Detect which cell encompasses the target text, then output its (X, Y) center coordinate. 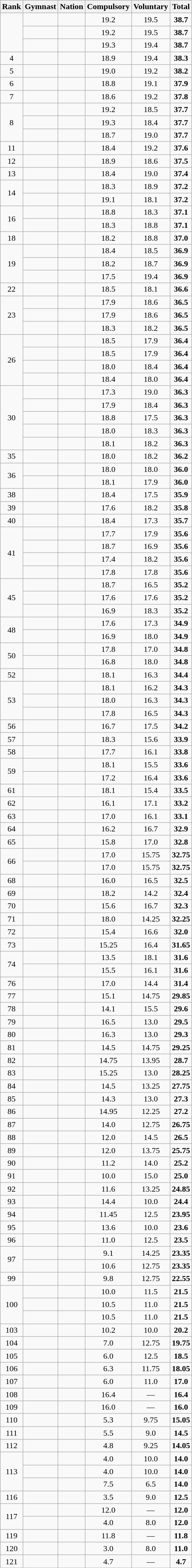
12.25 (151, 1112)
32.3 (181, 906)
73 (11, 945)
17.2 (108, 777)
23.6 (181, 1227)
13 (11, 174)
57 (11, 739)
116 (11, 1497)
10.2 (108, 1330)
35 (11, 456)
14.3 (108, 1099)
56 (11, 726)
109 (11, 1407)
35.8 (181, 508)
110 (11, 1420)
74 (11, 964)
9.1 (108, 1253)
37.4 (181, 174)
84 (11, 1086)
15.0 (151, 1176)
22 (11, 289)
105 (11, 1356)
50 (11, 656)
5.5 (108, 1433)
24.85 (181, 1189)
13.95 (151, 1060)
15.8 (108, 842)
27.3 (181, 1099)
38 (11, 495)
111 (11, 1433)
79 (11, 1022)
Gymnast (40, 7)
92 (11, 1189)
20.2 (181, 1330)
120 (11, 1548)
33.5 (181, 791)
13.5 (108, 957)
32.8 (181, 842)
15.1 (108, 996)
31.65 (181, 945)
14 (11, 193)
25.75 (181, 1150)
6 (11, 84)
59 (11, 771)
25.0 (181, 1176)
33.2 (181, 803)
27.2 (181, 1112)
7.0 (108, 1343)
113 (11, 1471)
85 (11, 1099)
38.2 (181, 71)
5 (11, 71)
38.3 (181, 58)
88 (11, 1137)
19 (11, 264)
Compulsory (108, 7)
16 (11, 219)
Rank (11, 7)
99 (11, 1279)
106 (11, 1368)
14.1 (108, 1009)
32.5 (181, 880)
40 (11, 521)
34.4 (181, 675)
33.9 (181, 739)
37.0 (181, 238)
13.6 (108, 1227)
26 (11, 360)
37.9 (181, 84)
32.9 (181, 829)
Voluntary (151, 7)
81 (11, 1047)
28.7 (181, 1060)
87 (11, 1124)
76 (11, 983)
91 (11, 1176)
52 (11, 675)
34.2 (181, 726)
89 (11, 1150)
37.6 (181, 148)
65 (11, 842)
29.3 (181, 1035)
26.75 (181, 1124)
95 (11, 1227)
90 (11, 1163)
83 (11, 1073)
11.5 (151, 1292)
35.9 (181, 495)
107 (11, 1381)
37.5 (181, 161)
27.75 (181, 1086)
66 (11, 861)
32.4 (181, 893)
30 (11, 418)
41 (11, 553)
53 (11, 700)
13.75 (151, 1150)
45 (11, 598)
18.05 (181, 1368)
31.4 (181, 983)
119 (11, 1536)
32.25 (181, 919)
39 (11, 508)
36.6 (181, 289)
29.85 (181, 996)
9.8 (108, 1279)
8 (11, 122)
32.0 (181, 932)
19.75 (181, 1343)
103 (11, 1330)
11.6 (108, 1189)
18 (11, 238)
97 (11, 1259)
104 (11, 1343)
Nation (71, 7)
29.25 (181, 1047)
80 (11, 1035)
33.1 (181, 816)
11 (11, 148)
36.2 (181, 456)
16.8 (108, 662)
Total (181, 7)
82 (11, 1060)
108 (11, 1394)
33.8 (181, 752)
100 (11, 1304)
96 (11, 1240)
48 (11, 630)
9.75 (151, 1420)
94 (11, 1215)
72 (11, 932)
36 (11, 476)
4 (11, 58)
24.4 (181, 1202)
77 (11, 996)
68 (11, 880)
69 (11, 893)
3.5 (108, 1497)
6.3 (108, 1368)
61 (11, 791)
78 (11, 1009)
62 (11, 803)
35.7 (181, 521)
9.25 (151, 1446)
29.6 (181, 1009)
12 (11, 161)
10.6 (108, 1266)
37.8 (181, 97)
7 (11, 97)
64 (11, 829)
23.5 (181, 1240)
11.45 (108, 1215)
26.5 (181, 1137)
86 (11, 1112)
29.5 (181, 1022)
5.3 (108, 1420)
11.75 (151, 1368)
7.5 (108, 1484)
6.5 (151, 1484)
112 (11, 1446)
121 (11, 1561)
14.95 (108, 1112)
58 (11, 752)
63 (11, 816)
70 (11, 906)
71 (11, 919)
17.4 (108, 559)
11.2 (108, 1163)
15.05 (181, 1420)
25.2 (181, 1163)
22.55 (181, 1279)
23.95 (181, 1215)
93 (11, 1202)
3.0 (108, 1548)
14.05 (181, 1446)
16.6 (151, 932)
17.1 (151, 803)
23 (11, 315)
14.2 (151, 893)
28.25 (181, 1073)
117 (11, 1516)
4.8 (108, 1446)
